Return [X, Y] of the center of cell containing provided text 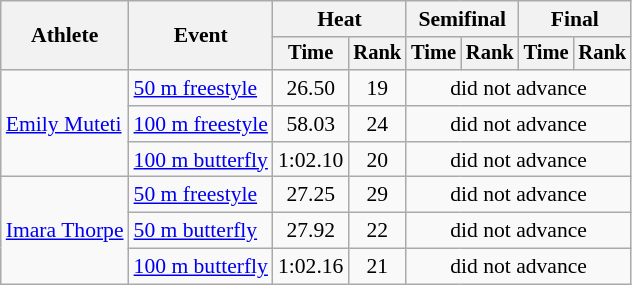
Semifinal [462, 19]
29 [377, 195]
22 [377, 231]
Heat [340, 19]
Final [575, 19]
Event [201, 36]
21 [377, 267]
50 m butterfly [201, 231]
100 m freestyle [201, 124]
27.25 [310, 195]
24 [377, 124]
1:02.10 [310, 160]
26.50 [310, 88]
Imara Thorpe [65, 230]
Athlete [65, 36]
58.03 [310, 124]
1:02.16 [310, 267]
Emily Muteti [65, 124]
19 [377, 88]
27.92 [310, 231]
20 [377, 160]
